Capture the cell that displays the provided text and extract its (x, y) central coordinate. 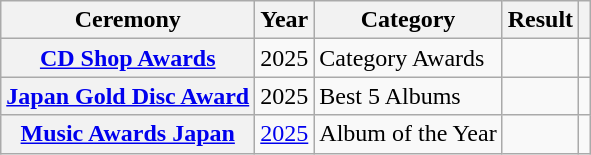
Best 5 Albums (408, 96)
Music Awards Japan (128, 134)
Category Awards (408, 58)
Japan Gold Disc Award (128, 96)
Result (540, 20)
Ceremony (128, 20)
Album of the Year (408, 134)
Category (408, 20)
CD Shop Awards (128, 58)
Year (284, 20)
